Output the [X, Y] coordinate of the center of the cell containing the given text.  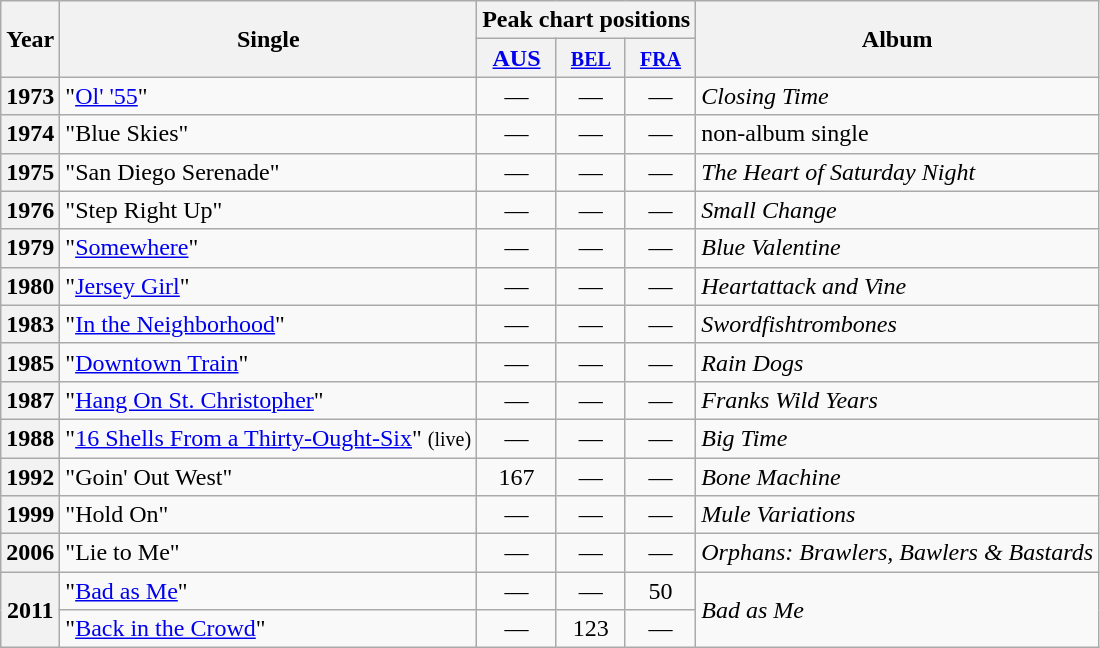
167 [517, 477]
non-album single [898, 134]
"Lie to Me" [268, 553]
"Hold On" [268, 515]
1980 [30, 286]
"Somewhere" [268, 248]
BEL [590, 58]
"Back in the Crowd" [268, 629]
"In the Neighborhood" [268, 324]
Bad as Me [898, 610]
"Ol' '55" [268, 96]
1973 [30, 96]
1992 [30, 477]
The Heart of Saturday Night [898, 172]
Mule Variations [898, 515]
"16 Shells From a Thirty-Ought-Six" (live) [268, 438]
1975 [30, 172]
Peak chart positions [586, 20]
Orphans: Brawlers, Bawlers & Bastards [898, 553]
2006 [30, 553]
Franks Wild Years [898, 400]
2011 [30, 610]
"Hang On St. Christopher" [268, 400]
1976 [30, 210]
Swordfishtrombones [898, 324]
Big Time [898, 438]
50 [660, 591]
1974 [30, 134]
"Step Right Up" [268, 210]
1988 [30, 438]
1983 [30, 324]
1987 [30, 400]
Year [30, 39]
Heartattack and Vine [898, 286]
Album [898, 39]
1979 [30, 248]
"San Diego Serenade" [268, 172]
Rain Dogs [898, 362]
"Jersey Girl" [268, 286]
"Bad as Me" [268, 591]
1985 [30, 362]
"Blue Skies" [268, 134]
1999 [30, 515]
123 [590, 629]
Single [268, 39]
Blue Valentine [898, 248]
"Downtown Train" [268, 362]
FRA [660, 58]
Closing Time [898, 96]
AUS [517, 58]
"Goin' Out West" [268, 477]
Bone Machine [898, 477]
Small Change [898, 210]
